Search for the cell housing the specified text and yield its (X, Y) center coordinate. 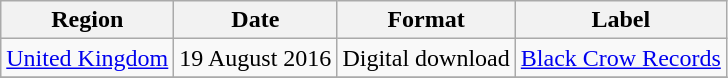
Date (256, 20)
United Kingdom (88, 58)
Digital download (426, 58)
Label (620, 20)
Format (426, 20)
Region (88, 20)
19 August 2016 (256, 58)
Black Crow Records (620, 58)
